Provide the (x, y) coordinate of the cell's center where the given text is located.  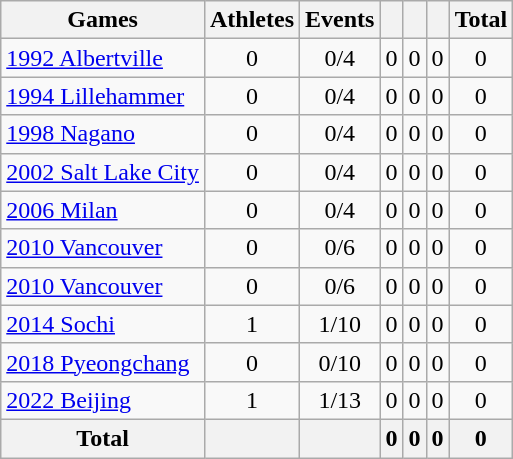
2006 Milan (103, 210)
1/13 (340, 400)
1992 Albertville (103, 58)
1998 Nagano (103, 134)
2018 Pyeongchang (103, 362)
2014 Sochi (103, 324)
2022 Beijing (103, 400)
Events (340, 20)
1/10 (340, 324)
2002 Salt Lake City (103, 172)
1994 Lillehammer (103, 96)
Athletes (252, 20)
0/10 (340, 362)
Games (103, 20)
